Capture the cell that displays the provided text and extract its [X, Y] central coordinate. 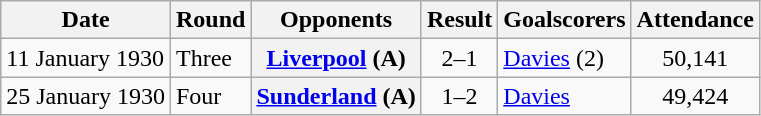
Davies (2) [564, 58]
Result [459, 20]
Three [210, 58]
Sunderland (A) [336, 96]
Opponents [336, 20]
49,424 [695, 96]
Attendance [695, 20]
11 January 1930 [86, 58]
Date [86, 20]
1–2 [459, 96]
Goalscorers [564, 20]
Round [210, 20]
Four [210, 96]
Liverpool (A) [336, 58]
50,141 [695, 58]
Davies [564, 96]
2–1 [459, 58]
25 January 1930 [86, 96]
